Find where the given text appears and provide that cell's center as (X, Y) coordinate. 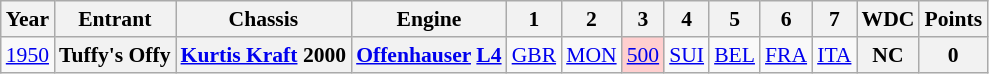
3 (644, 19)
Offenhauser L4 (428, 55)
Kurtis Kraft 2000 (264, 55)
7 (834, 19)
NC (888, 55)
4 (686, 19)
Engine (428, 19)
1 (534, 19)
500 (644, 55)
FRA (786, 55)
Points (953, 19)
WDC (888, 19)
BEL (734, 55)
5 (734, 19)
Year (28, 19)
MON (592, 55)
6 (786, 19)
2 (592, 19)
Entrant (114, 19)
ITA (834, 55)
SUI (686, 55)
1950 (28, 55)
GBR (534, 55)
Chassis (264, 19)
0 (953, 55)
Tuffy's Offy (114, 55)
